Provide the (X, Y) coordinate of the cell's center where the given text is located.  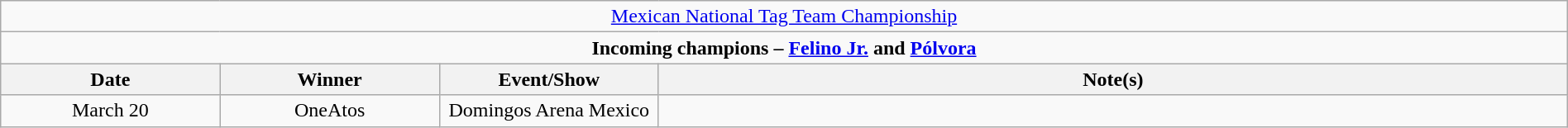
March 20 (111, 111)
Note(s) (1113, 79)
Event/Show (549, 79)
Mexican National Tag Team Championship (784, 17)
Winner (329, 79)
OneAtos (329, 111)
Incoming champions – Felino Jr. and Pólvora (784, 48)
Date (111, 79)
Domingos Arena Mexico (549, 111)
